Detect which cell encompasses the target text, then output its (X, Y) center coordinate. 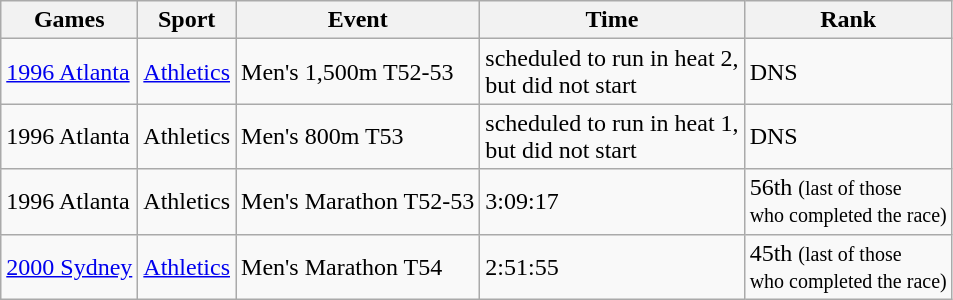
3:09:17 (612, 202)
Games (70, 20)
Men's 1,500m T52-53 (358, 72)
56th (last of those who completed the race) (848, 202)
Men's 800m T53 (358, 136)
Time (612, 20)
45th (last of those who completed the race) (848, 266)
2:51:55 (612, 266)
Rank (848, 20)
scheduled to run in heat 1, but did not start (612, 136)
2000 Sydney (70, 266)
Event (358, 20)
Sport (187, 20)
scheduled to run in heat 2, but did not start (612, 72)
Men's Marathon T54 (358, 266)
Men's Marathon T52-53 (358, 202)
